Determine the [x, y] coordinate at the center of the cell enclosing the given text.  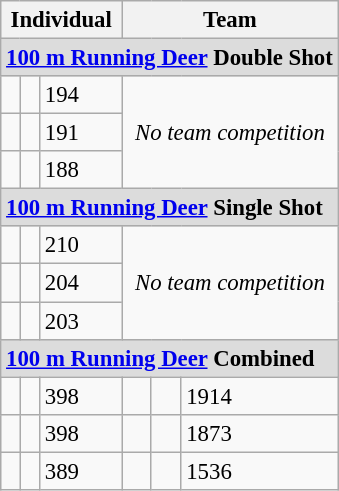
100 m Running Deer Combined [170, 358]
188 [81, 170]
100 m Running Deer Single Shot [170, 208]
Individual [62, 20]
1873 [260, 433]
194 [81, 95]
210 [81, 245]
203 [81, 321]
100 m Running Deer Double Shot [170, 58]
1914 [260, 396]
389 [81, 471]
191 [81, 133]
1536 [260, 471]
Team [230, 20]
204 [81, 283]
